Return the (x, y) coordinate for the center point of the cell that contains the specified text.  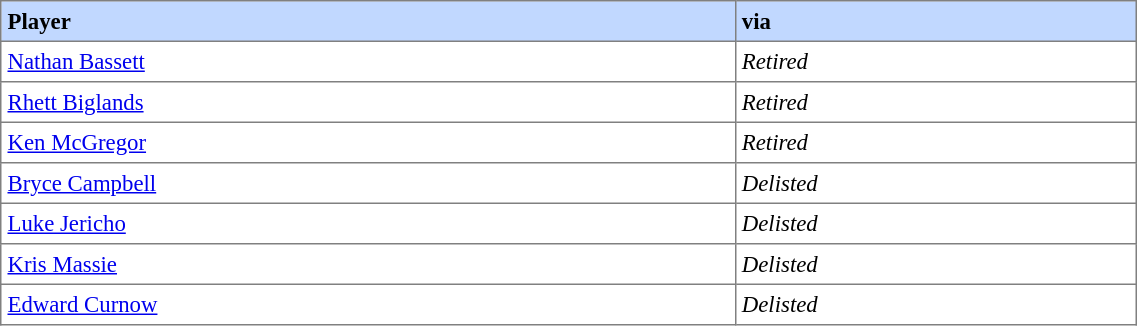
Rhett Biglands (368, 102)
via (936, 21)
Bryce Campbell (368, 183)
Nathan Bassett (368, 61)
Ken McGregor (368, 142)
Kris Massie (368, 264)
Luke Jericho (368, 223)
Edward Curnow (368, 304)
Player (368, 21)
